Detect which cell encompasses the target text, then output its [X, Y] center coordinate. 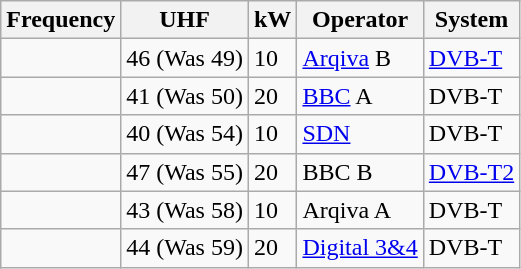
Frequency [61, 20]
Operator [360, 20]
Arqiva B [360, 58]
UHF [185, 20]
BBC B [360, 172]
44 (Was 59) [185, 248]
43 (Was 58) [185, 210]
40 (Was 54) [185, 134]
BBC A [360, 96]
47 (Was 55) [185, 172]
Arqiva A [360, 210]
System [471, 20]
46 (Was 49) [185, 58]
Digital 3&4 [360, 248]
41 (Was 50) [185, 96]
kW [272, 20]
DVB-T2 [471, 172]
SDN [360, 134]
